Determine the (x, y) coordinate at the center of the cell enclosing the given text.  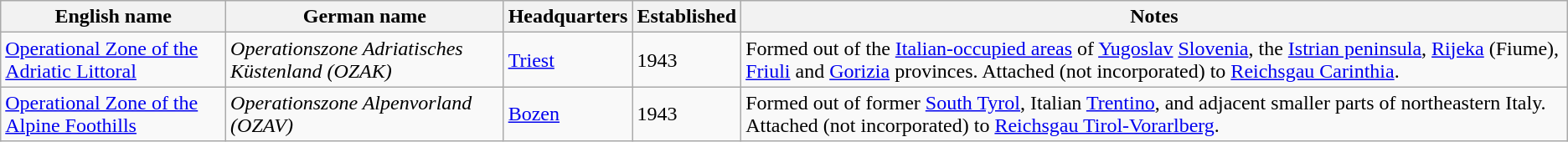
Operationszone Adriatisches Küstenland (OZAK) (365, 60)
German name (365, 17)
Bozen (568, 114)
Notes (1154, 17)
Operationszone Alpenvorland (OZAV) (365, 114)
Headquarters (568, 17)
Operational Zone of the Adriatic Littoral (114, 60)
Established (687, 17)
English name (114, 17)
Triest (568, 60)
Operational Zone of the Alpine Foothills (114, 114)
